Return the (x, y) coordinate for the center point of the cell that contains the specified text.  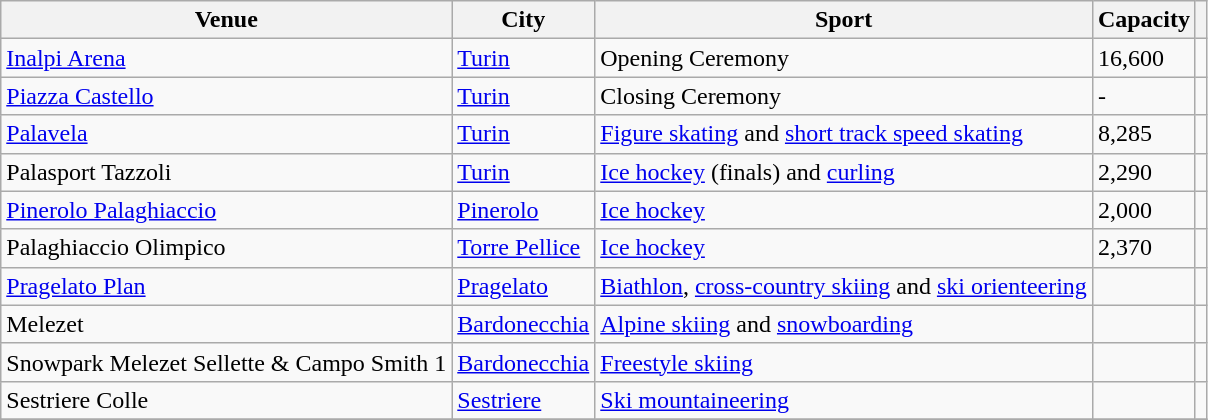
Torre Pellice (524, 248)
Capacity (1144, 20)
Sestriere Colle (226, 400)
2,290 (1144, 172)
Sestriere (524, 400)
Palasport Tazzoli (226, 172)
Sport (844, 20)
City (524, 20)
Pinerolo (524, 210)
Palavela (226, 134)
Palaghiaccio Olimpico (226, 248)
Melezet (226, 324)
Closing Ceremony (844, 96)
Ski mountaineering (844, 400)
Inalpi Arena (226, 58)
- (1144, 96)
2,000 (1144, 210)
16,600 (1144, 58)
Piazza Castello (226, 96)
Pragelato Plan (226, 286)
Figure skating and short track speed skating (844, 134)
Pinerolo Palaghiaccio (226, 210)
Ice hockey (finals) and curling (844, 172)
Biathlon, cross-country skiing and ski orienteering (844, 286)
2,370 (1144, 248)
8,285 (1144, 134)
Pragelato (524, 286)
Alpine skiing and snowboarding (844, 324)
Venue (226, 20)
Opening Ceremony (844, 58)
Freestyle skiing (844, 362)
Snowpark Melezet Sellette & Campo Smith 1 (226, 362)
